Provide the (X, Y) coordinate of the cell's center where the given text is located.  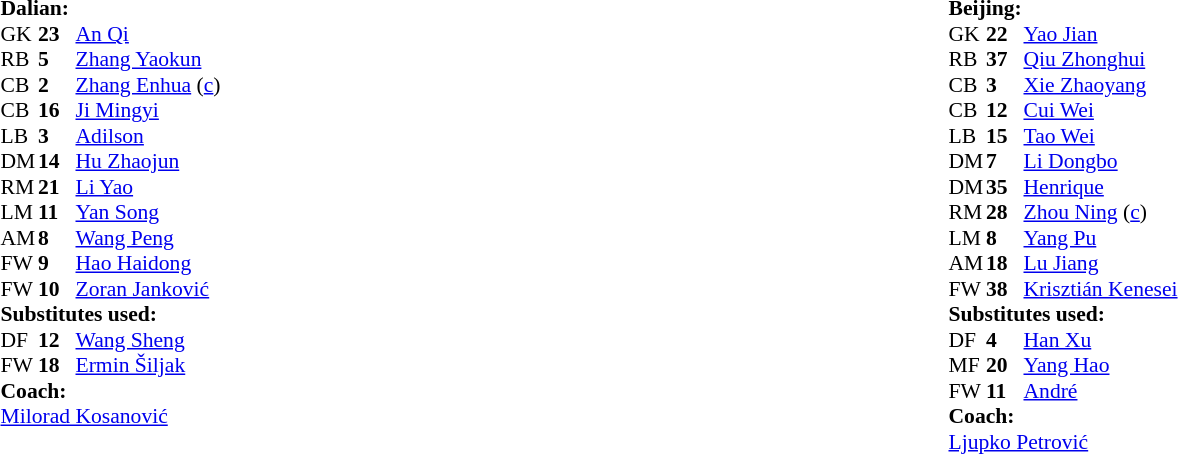
Wang Sheng (148, 340)
Li Dongbo (1101, 161)
20 (1005, 365)
Yan Song (148, 213)
Lu Jiang (1101, 263)
André (1101, 391)
23 (57, 34)
Qiu Zhonghui (1101, 59)
Zhang Yaokun (148, 59)
Wang Peng (148, 238)
Zhou Ning (c) (1101, 213)
Henrique (1101, 187)
5 (57, 59)
2 (57, 85)
Yao Jian (1101, 34)
Zoran Janković (148, 289)
Yang Hao (1101, 365)
Krisztián Kenesei (1101, 289)
Tao Wei (1101, 136)
21 (57, 187)
Adilson (148, 136)
MF (967, 365)
37 (1005, 59)
9 (57, 263)
Milorad Kosanović (110, 417)
14 (57, 161)
35 (1005, 187)
28 (1005, 213)
7 (1005, 161)
Xie Zhaoyang (1101, 85)
Zhang Enhua (c) (148, 85)
10 (57, 289)
15 (1005, 136)
An Qi (148, 34)
Han Xu (1101, 340)
Yang Pu (1101, 238)
4 (1005, 340)
Hu Zhaojun (148, 161)
Cui Wei (1101, 111)
Hao Haidong (148, 263)
22 (1005, 34)
Li Yao (148, 187)
16 (57, 111)
38 (1005, 289)
Ermin Šiljak (148, 365)
Ji Mingyi (148, 111)
